Search for the cell housing the specified text and yield its (x, y) center coordinate. 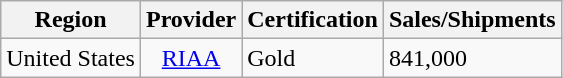
United States (71, 58)
Certification (313, 20)
841,000 (472, 58)
Gold (313, 58)
Sales/Shipments (472, 20)
Region (71, 20)
RIAA (190, 58)
Provider (190, 20)
